From the cell containing the given text, extract its center point as [x, y] coordinate. 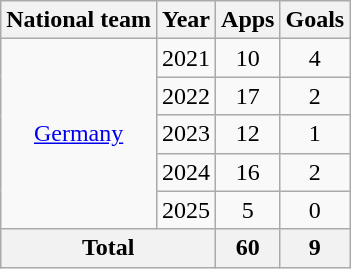
9 [315, 248]
Germany [79, 134]
4 [315, 58]
Year [186, 20]
1 [315, 134]
2021 [186, 58]
Goals [315, 20]
Apps [248, 20]
Total [108, 248]
National team [79, 20]
2024 [186, 172]
60 [248, 248]
2023 [186, 134]
5 [248, 210]
2025 [186, 210]
17 [248, 96]
10 [248, 58]
0 [315, 210]
12 [248, 134]
2022 [186, 96]
16 [248, 172]
